Determine the [X, Y] coordinate at the center of the cell enclosing the given text.  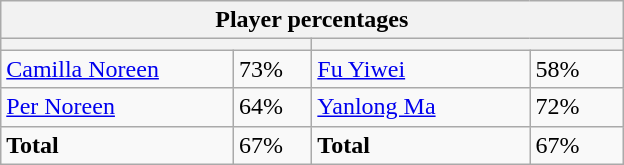
58% [576, 69]
Per Noreen [118, 107]
Yanlong Ma [421, 107]
Camilla Noreen [118, 69]
Player percentages [312, 20]
72% [576, 107]
Fu Yiwei [421, 69]
73% [273, 69]
64% [273, 107]
